From the cell containing the given text, extract its center point as (x, y) coordinate. 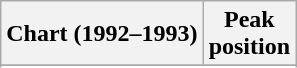
Chart (1992–1993) (102, 34)
Peakposition (249, 34)
